Extract the [x, y] coordinate from the center of the cell holding the provided text.  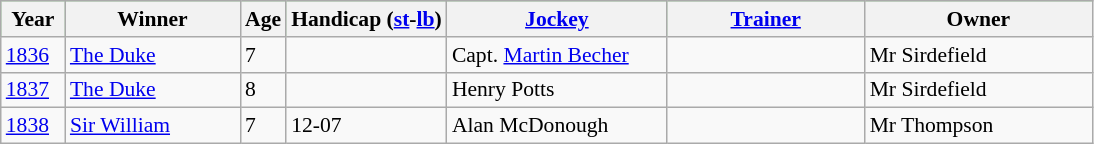
Capt. Martin Becher [557, 55]
Age [263, 19]
1837 [33, 90]
Handicap (st-lb) [366, 19]
1838 [33, 126]
Owner [979, 19]
8 [263, 90]
Alan McDonough [557, 126]
1836 [33, 55]
Mr Thompson [979, 126]
Trainer [766, 19]
12-07 [366, 126]
Jockey [557, 19]
Sir William [152, 126]
Henry Potts [557, 90]
Year [33, 19]
Winner [152, 19]
